Output the [x, y] coordinate of the center of the cell containing the given text.  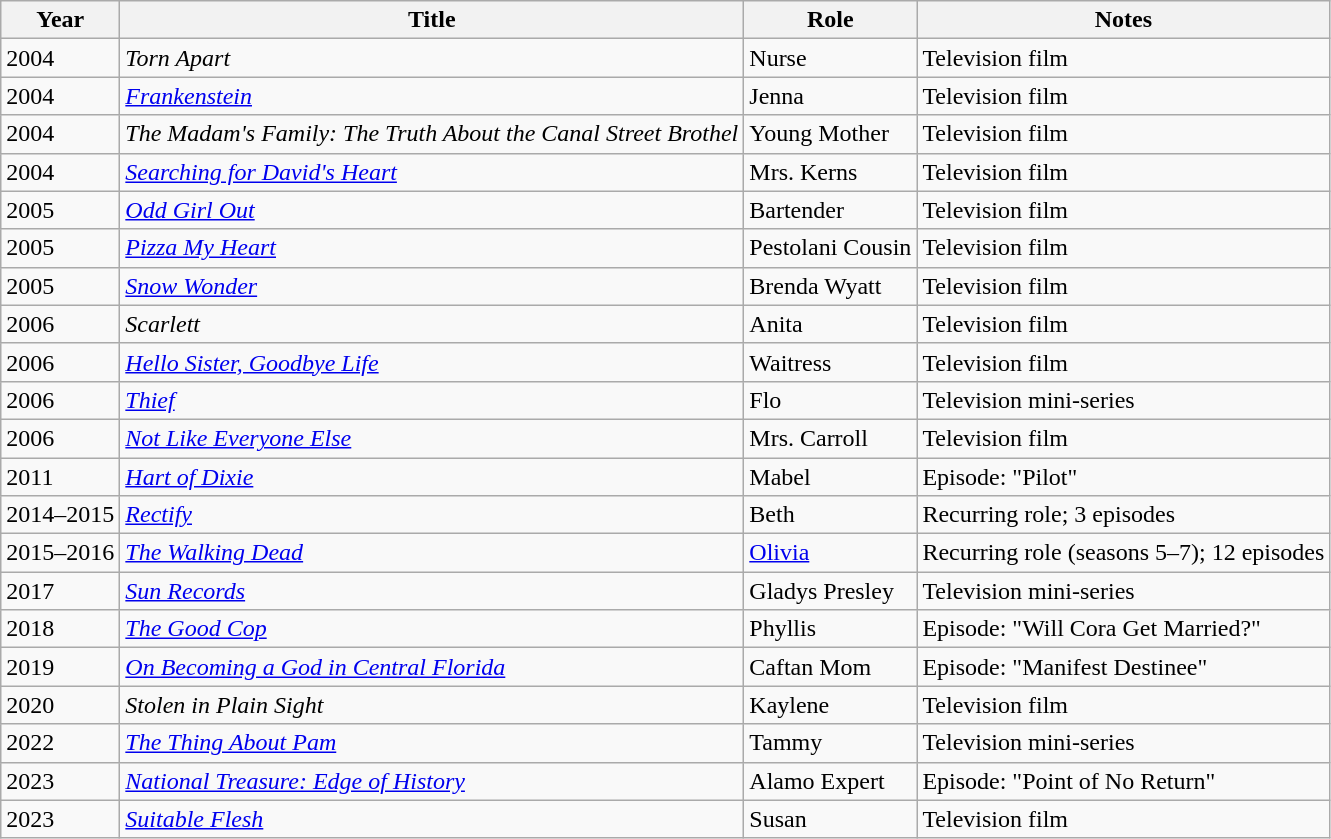
Episode: "Will Cora Get Married?" [1124, 629]
Hello Sister, Goodbye Life [432, 362]
Scarlett [432, 324]
Beth [830, 515]
Anita [830, 324]
Nurse [830, 58]
The Madam's Family: The Truth About the Canal Street Brothel [432, 134]
Odd Girl Out [432, 210]
Sun Records [432, 591]
National Treasure: Edge of History [432, 781]
2017 [60, 591]
2015–2016 [60, 553]
Episode: "Pilot" [1124, 477]
Snow Wonder [432, 286]
Waitress [830, 362]
2011 [60, 477]
Suitable Flesh [432, 819]
Alamo Expert [830, 781]
On Becoming a God in Central Florida [432, 667]
2022 [60, 743]
Gladys Presley [830, 591]
Mrs. Kerns [830, 172]
2018 [60, 629]
Tammy [830, 743]
Jenna [830, 96]
Title [432, 20]
2014–2015 [60, 515]
Bartender [830, 210]
The Thing About Pam [432, 743]
Susan [830, 819]
Pizza My Heart [432, 248]
Caftan Mom [830, 667]
2020 [60, 705]
Not Like Everyone Else [432, 438]
Searching for David's Heart [432, 172]
The Walking Dead [432, 553]
Pestolani Cousin [830, 248]
Notes [1124, 20]
Stolen in Plain Sight [432, 705]
Brenda Wyatt [830, 286]
Torn Apart [432, 58]
Rectify [432, 515]
Hart of Dixie [432, 477]
Phyllis [830, 629]
The Good Cop [432, 629]
Kaylene [830, 705]
Olivia [830, 553]
Recurring role; 3 episodes [1124, 515]
Recurring role (seasons 5–7); 12 episodes [1124, 553]
Flo [830, 400]
Frankenstein [432, 96]
2019 [60, 667]
Episode: "Manifest Destinee" [1124, 667]
Mrs. Carroll [830, 438]
Year [60, 20]
Mabel [830, 477]
Episode: "Point of No Return" [1124, 781]
Role [830, 20]
Thief [432, 400]
Young Mother [830, 134]
